From the cell containing the given text, extract its center point as [X, Y] coordinate. 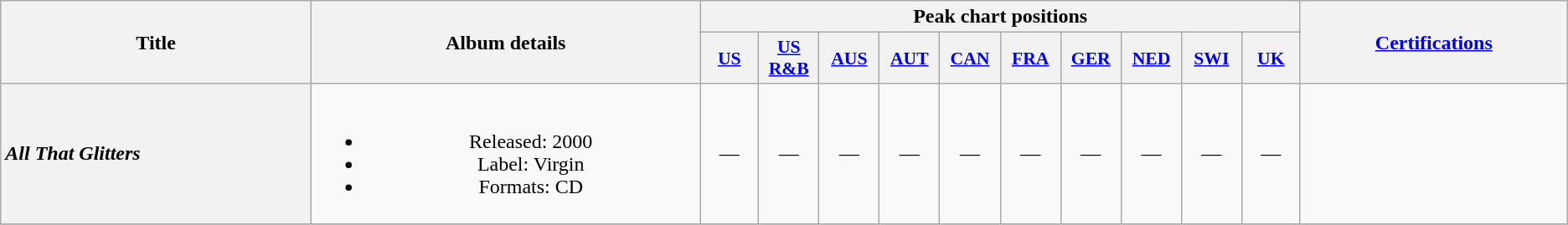
Peak chart positions [1000, 17]
CAN [970, 59]
US R&B [788, 59]
Title [156, 42]
NED [1151, 59]
UK [1271, 59]
AUS [849, 59]
Album details [506, 42]
SWI [1212, 59]
AUT [910, 59]
US [730, 59]
FRA [1030, 59]
Certifications [1434, 42]
GER [1091, 59]
All That Glitters [156, 154]
Released: 2000Label: VirginFormats: CD [506, 154]
